Capture the cell that displays the provided text and extract its (x, y) central coordinate. 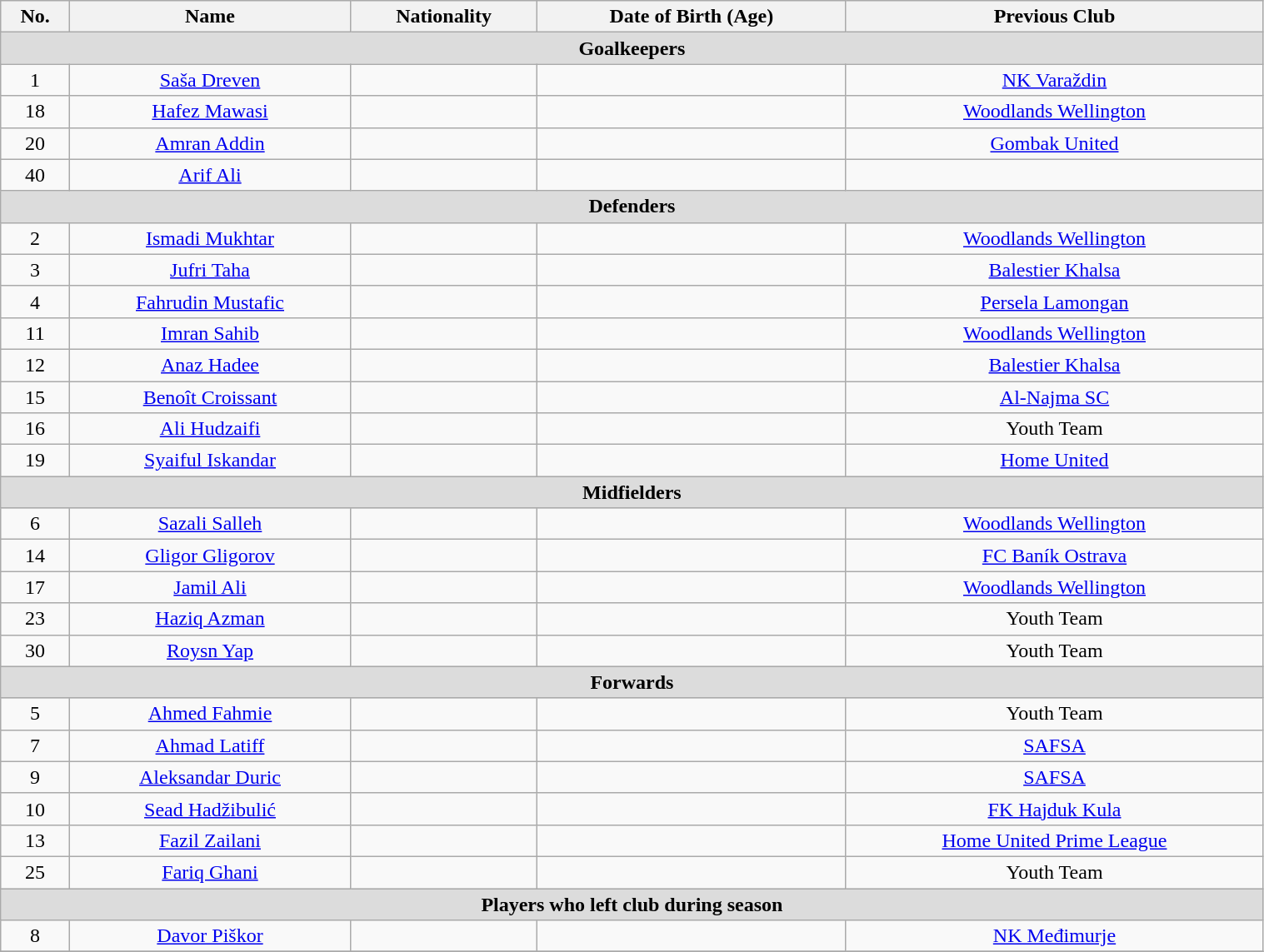
Date of Birth (Age) (692, 17)
Players who left club during season (632, 904)
Amran Addin (210, 143)
Sead Hadžibulić (210, 809)
Home United Prime League (1055, 840)
23 (35, 619)
Fariq Ghani (210, 872)
19 (35, 461)
Hafez Mawasi (210, 112)
Imran Sahib (210, 333)
Jamil Ali (210, 587)
2 (35, 238)
Gligor Gligorov (210, 556)
Previous Club (1055, 17)
14 (35, 556)
Arif Ali (210, 175)
FC Baník Ostrava (1055, 556)
Benoît Croissant (210, 397)
15 (35, 397)
7 (35, 745)
Jufri Taha (210, 270)
Anaz Hadee (210, 365)
13 (35, 840)
40 (35, 175)
NK Međimurje (1055, 936)
NK Varaždin (1055, 80)
17 (35, 587)
Haziq Azman (210, 619)
Midfielders (632, 492)
5 (35, 714)
Home United (1055, 461)
Goalkeepers (632, 48)
6 (35, 524)
Al-Najma SC (1055, 397)
1 (35, 80)
Name (210, 17)
Nationality (444, 17)
18 (35, 112)
Syaiful Iskandar (210, 461)
FK Hajduk Kula (1055, 809)
Aleksandar Duric (210, 777)
Ismadi Mukhtar (210, 238)
Fazil Zailani (210, 840)
12 (35, 365)
30 (35, 650)
Roysn Yap (210, 650)
Fahrudin Mustafic (210, 302)
Ahmad Latiff (210, 745)
25 (35, 872)
Davor Piškor (210, 936)
9 (35, 777)
Ali Hudzaifi (210, 429)
Saša Dreven (210, 80)
8 (35, 936)
Forwards (632, 682)
4 (35, 302)
Sazali Salleh (210, 524)
Persela Lamongan (1055, 302)
10 (35, 809)
20 (35, 143)
11 (35, 333)
No. (35, 17)
Gombak United (1055, 143)
16 (35, 429)
Ahmed Fahmie (210, 714)
Defenders (632, 207)
3 (35, 270)
